From the cell containing the given text, extract its center point as [X, Y] coordinate. 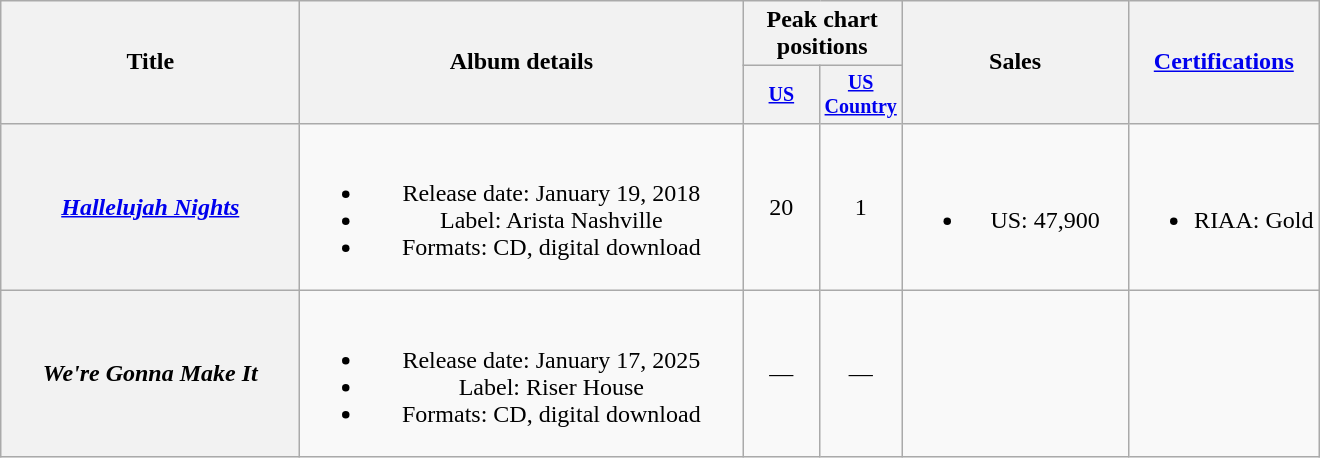
20 [782, 206]
Release date: January 17, 2025Label: Riser HouseFormats: CD, digital download [522, 374]
Hallelujah Nights [150, 206]
Release date: January 19, 2018Label: Arista NashvilleFormats: CD, digital download [522, 206]
1 [861, 206]
US [782, 94]
Sales [1016, 62]
USCountry [861, 94]
RIAA: Gold [1224, 206]
Certifications [1224, 62]
US: 47,900 [1016, 206]
Title [150, 62]
We're Gonna Make It [150, 374]
Album details [522, 62]
Peak chartpositions [822, 34]
